Find where the given text appears and provide that cell's center as (X, Y) coordinate. 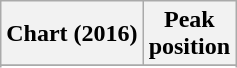
Peak position (189, 34)
Chart (2016) (72, 34)
